Return the (x, y) coordinate for the center point of the cell that contains the specified text.  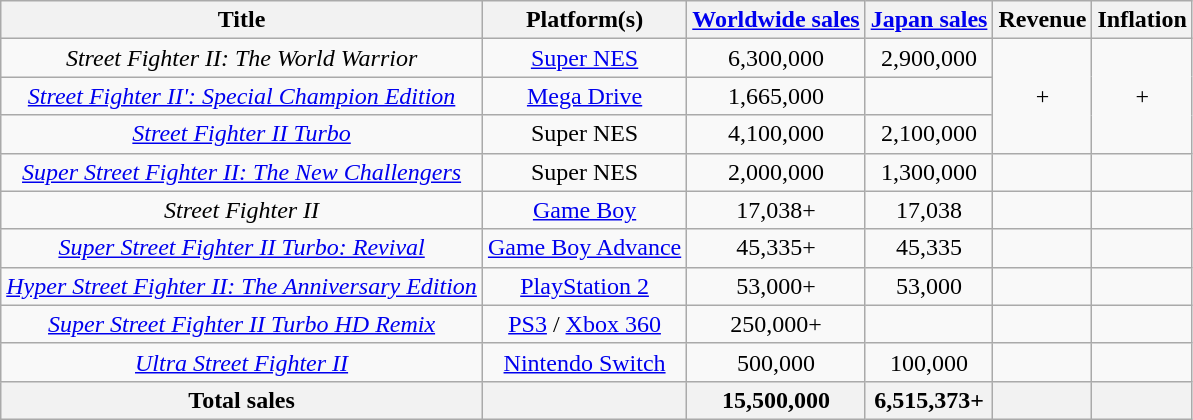
2,900,000 (929, 58)
Platform(s) (584, 20)
17,038+ (776, 210)
45,335+ (776, 248)
Ultra Street Fighter II (242, 362)
2,000,000 (776, 172)
53,000+ (776, 286)
Hyper Street Fighter II: The Anniversary Edition (242, 286)
250,000+ (776, 324)
Super Street Fighter II Turbo: Revival (242, 248)
Japan sales (929, 20)
Mega Drive (584, 96)
2,100,000 (929, 134)
Revenue (1042, 20)
Street Fighter II': Special Champion Edition (242, 96)
1,300,000 (929, 172)
Street Fighter II (242, 210)
Game Boy (584, 210)
Nintendo Switch (584, 362)
6,515,373+ (929, 400)
Super Street Fighter II Turbo HD Remix (242, 324)
500,000 (776, 362)
4,100,000 (776, 134)
Street Fighter II: The World Warrior (242, 58)
6,300,000 (776, 58)
Title (242, 20)
100,000 (929, 362)
Inflation (1142, 20)
1,665,000 (776, 96)
Worldwide sales (776, 20)
Super Street Fighter II: The New Challengers (242, 172)
Total sales (242, 400)
PS3 / Xbox 360 (584, 324)
PlayStation 2 (584, 286)
15,500,000 (776, 400)
17,038 (929, 210)
53,000 (929, 286)
Street Fighter II Turbo (242, 134)
Game Boy Advance (584, 248)
45,335 (929, 248)
